Output the [x, y] coordinate of the center of the cell containing the given text.  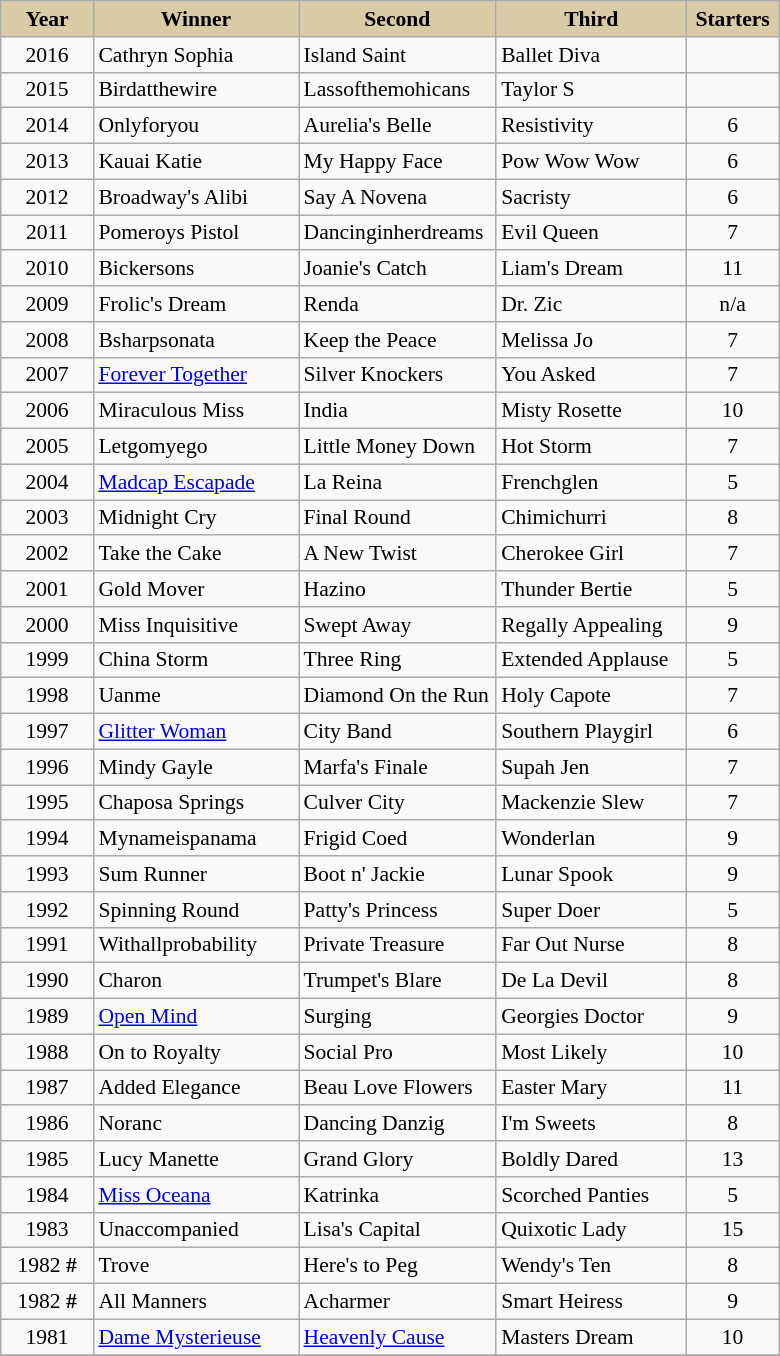
I'm Sweets [591, 1124]
Mackenzie Slew [591, 803]
2007 [48, 375]
Scorched Panties [591, 1195]
Noranc [196, 1124]
You Asked [591, 375]
Year [48, 19]
Georgies Doctor [591, 1017]
India [397, 411]
Diamond On the Run [397, 696]
Sum Runner [196, 874]
2004 [48, 482]
Forever Together [196, 375]
Say A Novena [397, 197]
Added Elegance [196, 1088]
La Reina [397, 482]
2000 [48, 625]
Lassofthemohicans [397, 90]
Cherokee Girl [591, 554]
2003 [48, 518]
Madcap Escapade [196, 482]
1987 [48, 1088]
My Happy Face [397, 162]
Miss Oceana [196, 1195]
Holy Capote [591, 696]
1993 [48, 874]
Trumpet's Blare [397, 981]
1986 [48, 1124]
Evil Queen [591, 233]
2001 [48, 589]
1991 [48, 945]
China Storm [196, 660]
Pow Wow Wow [591, 162]
Taylor S [591, 90]
Letgomyego [196, 447]
Wonderlan [591, 839]
Aurelia's Belle [397, 126]
Cathryn Sophia [196, 55]
Bsharpsonata [196, 340]
Southern Playgirl [591, 732]
Dancinginherdreams [397, 233]
Lucy Manette [196, 1159]
Masters Dream [591, 1337]
2005 [48, 447]
Thunder Bertie [591, 589]
Regally Appealing [591, 625]
Island Saint [397, 55]
1996 [48, 767]
Dame Mysterieuse [196, 1337]
Melissa Jo [591, 340]
Take the Cake [196, 554]
2016 [48, 55]
1994 [48, 839]
Extended Applause [591, 660]
Charon [196, 981]
1992 [48, 910]
Open Mind [196, 1017]
2002 [48, 554]
Private Treasure [397, 945]
1997 [48, 732]
13 [732, 1159]
2015 [48, 90]
Swept Away [397, 625]
Surging [397, 1017]
Misty Rosette [591, 411]
1984 [48, 1195]
Spinning Round [196, 910]
Here's to Peg [397, 1266]
Easter Mary [591, 1088]
Kauai Katie [196, 162]
Silver Knockers [397, 375]
De La Devil [591, 981]
Marfa's Finale [397, 767]
Gold Mover [196, 589]
2010 [48, 269]
Far Out Nurse [591, 945]
Super Doer [591, 910]
2013 [48, 162]
1990 [48, 981]
15 [732, 1230]
Katrinka [397, 1195]
Miraculous Miss [196, 411]
Grand Glory [397, 1159]
Lunar Spook [591, 874]
Hazino [397, 589]
Patty's Princess [397, 910]
Trove [196, 1266]
Unaccompanied [196, 1230]
Miss Inquisitive [196, 625]
Second [397, 19]
Frenchglen [591, 482]
1988 [48, 1052]
Liam's Dream [591, 269]
Withallprobability [196, 945]
Chimichurri [591, 518]
Lisa's Capital [397, 1230]
2012 [48, 197]
1995 [48, 803]
A New Twist [397, 554]
1983 [48, 1230]
Beau Love Flowers [397, 1088]
Joanie's Catch [397, 269]
Quixotic Lady [591, 1230]
2014 [48, 126]
Wendy's Ten [591, 1266]
Dancing Danzig [397, 1124]
2009 [48, 304]
Starters [732, 19]
1998 [48, 696]
Ballet Diva [591, 55]
Renda [397, 304]
Little Money Down [397, 447]
Supah Jen [591, 767]
Culver City [397, 803]
Third [591, 19]
Dr. Zic [591, 304]
Mindy Gayle [196, 767]
Sacristy [591, 197]
Resistivity [591, 126]
Keep the Peace [397, 340]
Birdatthewire [196, 90]
Three Ring [397, 660]
1981 [48, 1337]
Winner [196, 19]
Frolic's Dream [196, 304]
Midnight Cry [196, 518]
2008 [48, 340]
1985 [48, 1159]
Pomeroys Pistol [196, 233]
Social Pro [397, 1052]
Final Round [397, 518]
Onlyforyou [196, 126]
Bickersons [196, 269]
Boot n' Jackie [397, 874]
Heavenly Cause [397, 1337]
1989 [48, 1017]
n/a [732, 304]
2011 [48, 233]
Mynameispanama [196, 839]
Acharmer [397, 1302]
Uanme [196, 696]
Broadway's Alibi [196, 197]
2006 [48, 411]
Smart Heiress [591, 1302]
Boldly Dared [591, 1159]
Chaposa Springs [196, 803]
City Band [397, 732]
Hot Storm [591, 447]
All Manners [196, 1302]
Most Likely [591, 1052]
Glitter Woman [196, 732]
Frigid Coed [397, 839]
1999 [48, 660]
On to Royalty [196, 1052]
